Return [x, y] of the center of cell containing provided text 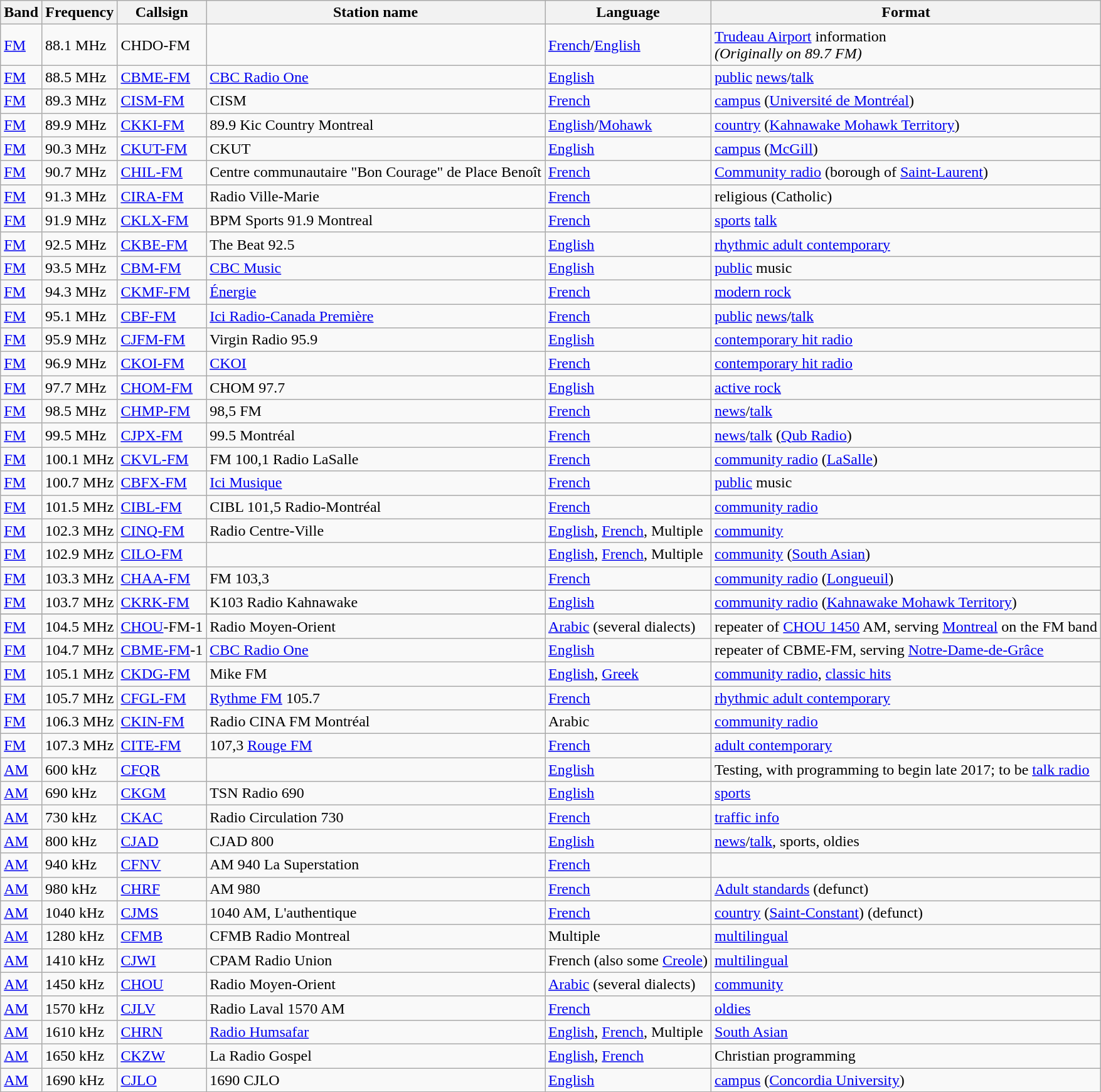
CKVL-FM [162, 459]
CJMS [162, 913]
Frequency [80, 13]
89.9 MHz [80, 125]
adult contemporary [906, 746]
CFMB [162, 936]
1450 kHz [80, 984]
English, French [627, 1056]
Language [627, 13]
FM 100,1 Radio LaSalle [376, 459]
traffic info [906, 817]
country (Kahnawake Mohawk Territory) [906, 125]
Arabic [627, 722]
91.9 MHz [80, 220]
active rock [906, 388]
CJPX-FM [162, 435]
88.1 MHz [80, 45]
repeater of CHOU 1450 AM, serving Montreal on the FM band [906, 626]
800 kHz [80, 841]
community radio, classic hits [906, 674]
CBC Music [376, 268]
CJLV [162, 1008]
89.3 MHz [80, 101]
95.1 MHz [80, 315]
690 kHz [80, 793]
102.3 MHz [80, 531]
CIBL-FM [162, 507]
104.7 MHz [80, 650]
oldies [906, 1008]
CHOM 97.7 [376, 388]
1650 kHz [80, 1056]
CIRA-FM [162, 196]
community radio (Kahnawake Mohawk Territory) [906, 602]
CJLO [162, 1079]
Community radio (borough of Saint-Laurent) [906, 172]
CISM-FM [162, 101]
CKOI-FM [162, 364]
campus (Concordia University) [906, 1079]
CIBL 101,5 Radio-Montréal [376, 507]
600 kHz [80, 770]
CHRN [162, 1032]
The Beat 92.5 [376, 244]
96.9 MHz [80, 364]
CKUT-FM [162, 149]
K103 Radio Kahnawake [376, 602]
Radio CINA FM Montréal [376, 722]
community radio (Longueuil) [906, 578]
CHOU [162, 984]
Mike FM [376, 674]
100.1 MHz [80, 459]
religious (Catholic) [906, 196]
TSN Radio 690 [376, 793]
Ici Musique [376, 483]
CKLX-FM [162, 220]
modern rock [906, 292]
Ici Radio-Canada Première [376, 315]
CHOU-FM-1 [162, 626]
100.7 MHz [80, 483]
Énergie [376, 292]
CHRF [162, 889]
CKBE-FM [162, 244]
CJAD 800 [376, 841]
CHIL-FM [162, 172]
CKAC [162, 817]
French (also some Creole) [627, 960]
CPAM Radio Union [376, 960]
Band [21, 13]
CHMP-FM [162, 411]
CKKI-FM [162, 125]
103.7 MHz [80, 602]
Radio Humsafar [376, 1032]
Radio Ville-Marie [376, 196]
CKGM [162, 793]
105.7 MHz [80, 698]
Christian programming [906, 1056]
Callsign [162, 13]
French/English [627, 45]
CKIN-FM [162, 722]
CKMF-FM [162, 292]
CKOI [376, 364]
sports talk [906, 220]
1040 kHz [80, 913]
Rythme FM 105.7 [376, 698]
980 kHz [80, 889]
CFGL-FM [162, 698]
community (South Asian) [906, 554]
1280 kHz [80, 936]
91.3 MHz [80, 196]
Radio Laval 1570 AM [376, 1008]
Testing, with programming to begin late 2017; to be talk radio [906, 770]
campus (McGill) [906, 149]
107,3 Rouge FM [376, 746]
CBME-FM [162, 77]
98,5 FM [376, 411]
1610 kHz [80, 1032]
CISM [376, 101]
La Radio Gospel [376, 1056]
South Asian [906, 1032]
CHOM-FM [162, 388]
90.3 MHz [80, 149]
88.5 MHz [80, 77]
English, Greek [627, 674]
1690 CJLO [376, 1079]
CFMB Radio Montreal [376, 936]
Station name [376, 13]
94.3 MHz [80, 292]
news/talk (Qub Radio) [906, 435]
country (Saint-Constant) (defunct) [906, 913]
Trudeau Airport information (Originally on 89.7 FM) [906, 45]
101.5 MHz [80, 507]
CINQ-FM [162, 531]
English/Mohawk [627, 125]
news/talk [906, 411]
1570 kHz [80, 1008]
1040 AM, L'authentique [376, 913]
CJWI [162, 960]
99.5 Montréal [376, 435]
Adult standards (defunct) [906, 889]
95.9 MHz [80, 340]
1690 kHz [80, 1079]
sports [906, 793]
103.3 MHz [80, 578]
CFNV [162, 865]
Format [906, 13]
CBME-FM-1 [162, 650]
Multiple [627, 936]
AM 980 [376, 889]
105.1 MHz [80, 674]
BPM Sports 91.9 Montreal [376, 220]
730 kHz [80, 817]
news/talk, sports, oldies [906, 841]
93.5 MHz [80, 268]
Radio Centre-Ville [376, 531]
CILO-FM [162, 554]
104.5 MHz [80, 626]
102.9 MHz [80, 554]
CKRK-FM [162, 602]
CITE-FM [162, 746]
Centre communautaire "Bon Courage" de Place Benoît [376, 172]
CJFM-FM [162, 340]
AM 940 La Superstation [376, 865]
community radio (LaSalle) [906, 459]
CKUT [376, 149]
FM 103,3 [376, 578]
940 kHz [80, 865]
campus (Université de Montréal) [906, 101]
97.7 MHz [80, 388]
99.5 MHz [80, 435]
CHDO-FM [162, 45]
CBFX-FM [162, 483]
CJAD [162, 841]
Virgin Radio 95.9 [376, 340]
107.3 MHz [80, 746]
repeater of CBME-FM, serving Notre-Dame-de-Grâce [906, 650]
CHAA-FM [162, 578]
CFQR [162, 770]
98.5 MHz [80, 411]
CBF-FM [162, 315]
106.3 MHz [80, 722]
CKZW [162, 1056]
Radio Circulation 730 [376, 817]
CKDG-FM [162, 674]
1410 kHz [80, 960]
90.7 MHz [80, 172]
92.5 MHz [80, 244]
CBM-FM [162, 268]
89.9 Kic Country Montreal [376, 125]
